Pinpoint the cell where the given text exists, returning its (X, Y) midpoint coordinate. 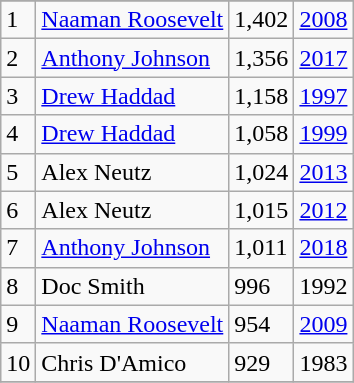
1,011 (262, 248)
1999 (324, 134)
6 (18, 210)
1,015 (262, 210)
954 (262, 324)
5 (18, 172)
2012 (324, 210)
Chris D'Amico (132, 362)
1992 (324, 286)
1,158 (262, 96)
3 (18, 96)
9 (18, 324)
1,058 (262, 134)
2009 (324, 324)
996 (262, 286)
1,356 (262, 58)
8 (18, 286)
2 (18, 58)
1983 (324, 362)
1,024 (262, 172)
2018 (324, 248)
929 (262, 362)
Doc Smith (132, 286)
1,402 (262, 20)
2008 (324, 20)
1 (18, 20)
7 (18, 248)
10 (18, 362)
4 (18, 134)
2017 (324, 58)
2013 (324, 172)
1997 (324, 96)
